Output the [X, Y] coordinate of the center of the cell containing the given text.  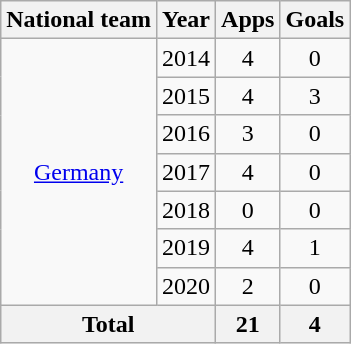
Total [108, 324]
1 [315, 248]
21 [248, 324]
2017 [186, 172]
National team [79, 20]
Germany [79, 172]
Apps [248, 20]
Goals [315, 20]
Year [186, 20]
2015 [186, 96]
2 [248, 286]
2019 [186, 248]
2020 [186, 286]
2016 [186, 134]
2018 [186, 210]
2014 [186, 58]
